Capture the cell that displays the provided text and extract its [X, Y] central coordinate. 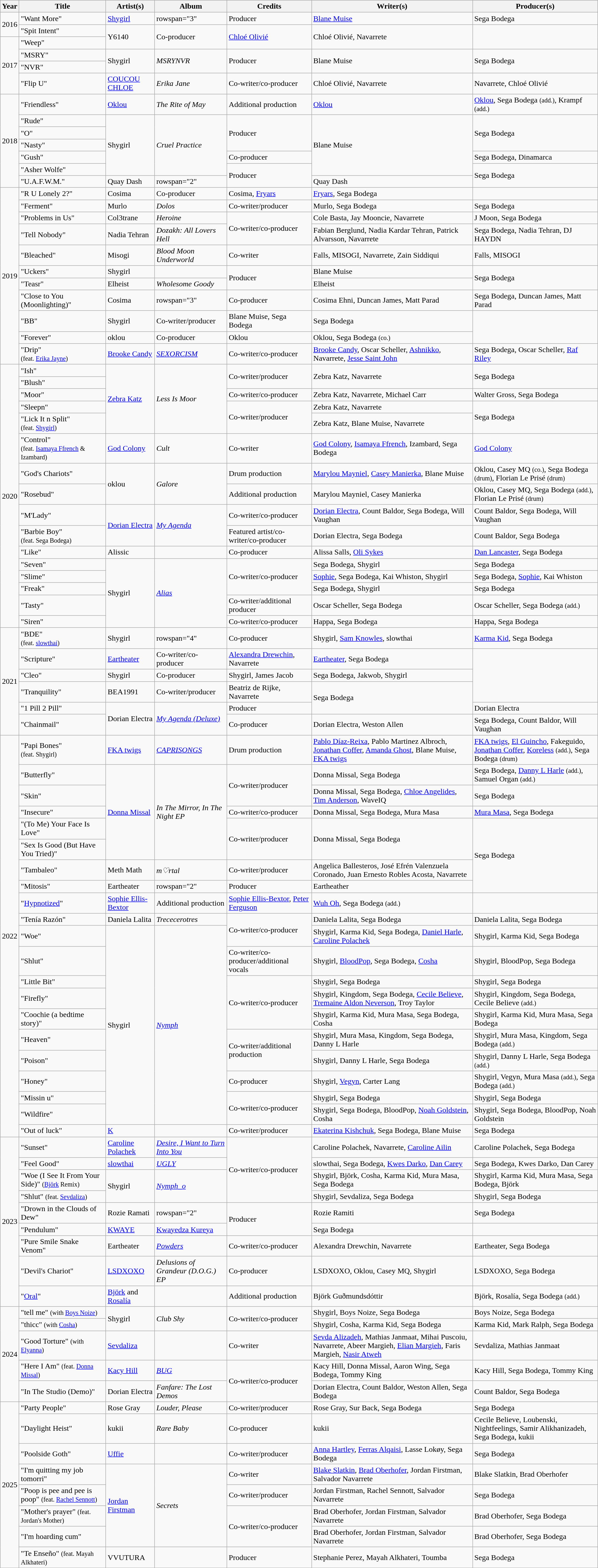
Uffie [130, 1454]
"Wildfire" [63, 1114]
KWAYE [130, 1229]
Dozakh: All Lovers Hell [191, 234]
Sega Bodega, Count Baldor, Will Vaughan [535, 725]
BUG [191, 1371]
Shygirl, Danny L Harle, Sega Bodega (add.) [535, 1060]
My Agenda (Deluxe) [191, 719]
"Blush" [63, 382]
Shygirl, Vegyn, Mura Masa (add.), Sega Bodega (add.) [535, 1082]
"Lick It n Split"(feat. Shygirl) [63, 423]
MSRYNVR [191, 61]
"Sunset" [63, 1147]
Fabian Berglund, Nadia Kardar Tehran, Patrick Alvarsson, Navarrete [392, 234]
slowthai [130, 1164]
"Tenía Razón" [63, 919]
Chloé Olivié [270, 37]
Nymph [191, 1025]
"Mother's prayer" (feat. Jordan's Mother) [63, 1516]
"Good Torture" (with Elyanna) [63, 1346]
"Firefly" [63, 998]
"Cleo" [63, 675]
"Butterfly" [63, 775]
Rose Gray, Sur Back, Sega Bodega [392, 1408]
Jordan Firstman [130, 1505]
Title [63, 6]
Oklou, Sega Bodega (co.) [392, 337]
Desire, I Want to Turn Into You [191, 1147]
"Want More" [63, 19]
Misogi [130, 255]
"Te Enseño" (feat. Mayah Alkhateri) [63, 1557]
"Pure Smile Snake Venom" [63, 1246]
"Close to You (Moonlighting)" [63, 300]
"Control"(feat. Isamaya Ffrench & Izambard) [63, 449]
Cole Basta, Jay Mooncie, Navarrete [392, 218]
Shygirl, Björk, Cosha, Karma Kid, Mura Masa, Sega Bodega [392, 1180]
Shygirl, BloodPop, Sega Bodega [535, 961]
"Tasty" [63, 605]
Donna Missal, Sega Bodega, Mura Masa [392, 812]
LSDXOXO, Sega Bodega [535, 1271]
Sega Bodega, Kwes Darko, Dan Carey [535, 1164]
"MSRY" [63, 55]
Co-writer/additional production [270, 1050]
"U.A.F.W.M." [63, 182]
"1 Pill 2 Pill" [63, 708]
Co-writer/additional producer [270, 605]
Oklou, Sega Bodega (add.), Krampf (add.) [535, 104]
Meth Math [130, 870]
Alias [191, 593]
LSDXOXO [130, 1271]
Brooke Candy [130, 354]
Dorian Electra, Weston Allen [392, 725]
Wuh Oh, Sega Bodega (add.) [392, 903]
Credits [270, 6]
Blake Slatkin, Brad Oberhofer [535, 1474]
"Slime" [63, 577]
Artist(s) [130, 6]
"Siren" [63, 622]
COUCOU CHLOE [130, 84]
Oklou, Casey MQ, Sega Bodega (add.), Florian Le Prisé (drum) [535, 494]
Cosima Ehni, Duncan James, Matt Parad [392, 300]
"Woe (I See It From Your Side)" (Björk Remix) [63, 1180]
Dolos [191, 206]
Jordan Firstman, Rachel Sennott, Salvador Navarrete [392, 1495]
Shygirl, Karma Kid, Mura Masa, Sega Bodega [535, 1019]
Louder, Please [191, 1408]
"Shlut" (feat. Sevdaliza) [63, 1196]
Brooke Candy, Oscar Scheller, Ashnikko, Navarrete, Jesse Saint John [392, 354]
Sega Bodega, Danny L Harle (add.), Samuel Organ (add.) [535, 775]
"Mitosis" [63, 886]
SEXORCISM [191, 354]
LSDXOXO, Oklou, Casey MQ, Shygirl [392, 1271]
Karma Kid, Sega Bodega [535, 638]
Zebra Katz [130, 399]
Oscar Scheller, Sega Bodega (add.) [535, 605]
"Heaven" [63, 1040]
"Tambaleo" [63, 870]
Rare Baby [191, 1429]
My Agenda [191, 525]
"Problems in Us" [63, 218]
2017 [10, 65]
Sophie, Sega Bodega, Kai Whiston, Shygirl [392, 577]
"M'Lady" [63, 515]
Erika Jane [191, 84]
Dorian Electra, Sega Bodega [392, 536]
Shygirl, Sam Knowles, slowthai [392, 638]
Karma Kid, Mark Ralph, Sega Bodega [535, 1325]
"Like" [63, 552]
Dan Lancaster, Sega Bodega [535, 552]
"Little Bit" [63, 982]
Cruel Practice [191, 145]
"Pendulum" [63, 1229]
Angelica Ballesteros, José Efrén Valenzuela Coronado, Juan Ernesto Robles Acosta, Navarrete [392, 870]
The Rite of May [191, 104]
FKA twigs, El Guincho, Fakeguido, Jonathan Coffer, Koreless (add.), Sega Bodega (drum) [535, 750]
Shygirl, Kingdom, Sega Bodega, Cecile Believe (add.) [535, 998]
Shygirl, Karma Kid, Mura Masa, Sega Bodega, Cosha [392, 1019]
FKA twigs [130, 750]
Cosima, Fryars [270, 194]
"I'm quitting my job tomorri" [63, 1474]
"Oral" [63, 1296]
Y6140 [130, 37]
In The Mirror, In The Night EP [191, 812]
Blane Muise, Sega Bodega [270, 321]
Galore [191, 484]
"Flip U" [63, 84]
Sega Bodega, Oscar Scheller, Raf Riley [535, 354]
Nadia Tehran [130, 234]
Shygirl, BloodPop, Sega Bodega, Cosha [392, 961]
Marylou Mayniel, Casey Manierka, Blane Muise [392, 474]
Trececerotres [191, 919]
Oscar Scheller, Sega Bodega [392, 605]
Dorian Electra, Count Baldor, Weston Allen, Sega Bodega [392, 1391]
Shygirl, Vegyn, Carter Lang [392, 1082]
Shygirl, Kingdom, Sega Bodega, Cecile Believe, Tremaine Aldon Neverson, Troy Taylor [392, 998]
"O" [63, 133]
Sophie Ellis-Bextor [130, 903]
Fryars, Sega Bodega [392, 194]
Featured artist/co-writer/co-producer [270, 536]
"NVR" [63, 67]
Boys Noize, Sega Bodega [535, 1313]
"Papi Bones"(feat. Shygirl) [63, 750]
Album [191, 6]
"BDE"(feat. slowthai) [63, 638]
Shygirl, Boys Noize, Sega Bodega [392, 1313]
Producer(s) [535, 6]
"Drip"(feat. Erika Jayne) [63, 354]
"Out of luck" [63, 1131]
Co-writer/co-producer/additional vocals [270, 961]
"Uckers" [63, 272]
"Honey" [63, 1082]
Shygirl, Mura Masa, Kingdom, Sega Bodega (add.) [535, 1040]
"Barbie Boy"(feat. Sega Bodega) [63, 536]
"Drown in the Clouds of Dew" [63, 1213]
Björk Guðmundsdóttir [392, 1296]
Blood Moon Underworld [191, 255]
"Asher Wolfe" [63, 170]
Nymph_o [191, 1186]
"R U Lonely 2?" [63, 194]
Sega Bodega, Sophie, Kai Whiston [535, 577]
Beatriz de Rijke, Navarrete [270, 691]
Falls, MISOGI [535, 255]
Secrets [191, 1505]
Shygirl, Danny L Harle, Sega Bodega [392, 1060]
2019 [10, 276]
Shygirl, James Jacob [270, 675]
Delusions of Grandeur (D.O.G.) EP [191, 1271]
"Here I Am" (feat. Donna Missal) [63, 1371]
Blake Slatkin, Brad Oberhofer, Jordan Firstman, Salvador Navarrete [392, 1474]
Sevdaliza, Mathias Janmaat [535, 1346]
Dorian Electra, Count Baldor, Sega Bodega, Will Vaughan [392, 515]
Wholesome Goody [191, 284]
Fanfare: The Lost Demos [191, 1391]
Sophie Ellis-Bextor, Peter Ferguson [270, 903]
Marylou Mayniel, Casey Manierka [392, 494]
Shygirl, Karma Kid, Sega Bodega [535, 936]
"Sex Is Good (But Have You Tried)" [63, 849]
Mura Masa, Sega Bodega [535, 812]
2024 [10, 1354]
"(To Me) Your Face Is Love" [63, 829]
Donna Missal [130, 812]
Sega Bodega, Jakwob, Shygirl [392, 675]
Shygirl, Sega Bodega, BloodPop, Noah Goldstein, Cosha [392, 1114]
2016 [10, 25]
Alissa Salls, Oli Sykes [392, 552]
"Woe" [63, 936]
Daniela Lalita [130, 919]
Cult [191, 449]
"Weep" [63, 43]
Pablo Díaz-Reixa, Pablo Martinez Albroch, Jonathan Coffer, Amanda Ghost, Blane Muise, FKA twigs [392, 750]
"Coochie (a bedtime story)" [63, 1019]
Kacy Hill, Donna Missal, Aaron Wing, Sega Bodega, Tommy King [392, 1371]
"Ish" [63, 370]
Oklou, Casey MQ (co.), Sega Bodega (drum), Florian Le Prisé (drum) [535, 474]
Shygirl, Karma Kid, Mura Masa, Sega Bodega, Björk [535, 1180]
UGLY [191, 1164]
God Colony, Isamaya Ffrench, Izambard, Sega Bodega [392, 449]
Anna Hartley, Ferras Alqaisi, Lasse Lokøy, Sega Bodega [392, 1454]
Sevdaliza [130, 1346]
"I'm hoarding cum" [63, 1537]
"Poison" [63, 1060]
Kacy Hill, Sega Bodega, Tommy King [535, 1371]
Year [10, 6]
Donna Missal, Sega Bodega, Chloe Angelides, Tim Anderson, WaveIQ [392, 795]
Eartheather [392, 886]
m♡rtal [191, 870]
Murlo [130, 206]
Zebra Katz, Blane Muise, Navarrete [392, 423]
"Daylight Heist" [63, 1429]
"Teasr" [63, 284]
2021 [10, 681]
"Ferment" [63, 206]
"Rude" [63, 121]
Shygirl, Mura Masa, Kingdom, Sega Bodega, Danny L Harle [392, 1040]
"Seven" [63, 564]
Kacy Hill [130, 1371]
"Forever" [63, 337]
Col3trane [130, 218]
Sega Bodega, Dinamarca [535, 157]
CAPRISONGS [191, 750]
Shygirl, Sega Bodega, BloodPop, Noah Goldstein [535, 1114]
Rose Gray [130, 1408]
Zebra Katz, Navarrete, Michael Carr [392, 395]
Powders [191, 1246]
Less Is Moor [191, 399]
Writer(s) [392, 6]
2025 [10, 1485]
Stephanie Perez, Mayah Alkhateri, Toumba [392, 1557]
"Hypnotized" [63, 903]
Shygirl, Cosha, Karma Kid, Sega Bodega [392, 1325]
J Moon, Sega Bodega [535, 218]
Shygirl, Karma Kid, Sega Bodega, Daniel Harle, Caroline Polachek [392, 936]
Shygirl, Sevdaliza, Sega Bodega [392, 1196]
Rozie Ramiti [392, 1213]
Kwayedza Kureya [191, 1229]
"BB" [63, 321]
"In The Studio (Demo)" [63, 1391]
"thicc" (with Cosha) [63, 1325]
"Insecure" [63, 812]
"Nasty" [63, 145]
"Shlut" [63, 961]
Heroine [191, 218]
Ekaterina Kishchuk, Sega Bodega, Blane Muise [392, 1131]
Sega Bodega, Duncan James, Matt Parad [535, 300]
"Party People" [63, 1408]
"Feel Good" [63, 1164]
"Devil's Chariot" [63, 1271]
Sevda Alizadeh, Mathias Janmaat, Mihai Puscoiu, Navarrete, Abeer Margieh, Elian Margieh, Faris Margieh, Nasir Atweh [392, 1346]
Alissic [130, 552]
"Rosebud" [63, 494]
"Sleepn" [63, 407]
"tell me" (with Boys Noize) [63, 1313]
Cecile Believe, Loubenski, Nightfeelings, Samir Alikhanizadeh, Sega Bodega, kukii [535, 1429]
"Tell Nobody" [63, 234]
2022 [10, 936]
Count Baldor, Sega Bodega, Will Vaughan [535, 515]
Walter Gross, Sega Bodega [535, 395]
"God's Chariots" [63, 474]
2018 [10, 140]
Rozie Ramati [130, 1213]
"Friendless" [63, 104]
"Gush" [63, 157]
Sega Bodega, Nadia Tehran, DJ HAYDN [535, 234]
Caroline Polachek [130, 1147]
"Poolside Goth" [63, 1454]
"Spit Intent" [63, 31]
Caroline Polachek, Navarrete, Caroline Ailin [392, 1147]
"Skin" [63, 795]
"Missin u" [63, 1098]
"Scripture" [63, 659]
VVUTURA [130, 1557]
"Freak" [63, 589]
BEA1991 [130, 691]
"Tranquility" [63, 691]
slowthai, Sega Bodega, Kwes Darko, Dan Carey [392, 1164]
"Poop is pee and pee is poop" (feat. Rachel Sennott) [63, 1495]
"Chainmail" [63, 725]
Club Shy [191, 1319]
Navarrete, Chloé Olivié [535, 84]
Falls, MISOGI, Navarrete, Zain Siddiqui [392, 255]
Björk and Rosalía [130, 1296]
Caroline Polachek, Sega Bodega [535, 1147]
Björk, Rosalía, Sega Bodega (add.) [535, 1296]
rowspan="4" [191, 638]
"Moor" [63, 395]
Murlo, Sega Bodega [392, 206]
"Bleached" [63, 255]
2023 [10, 1222]
K [130, 1131]
2020 [10, 496]
